Detect which cell encompasses the target text, then output its (x, y) center coordinate. 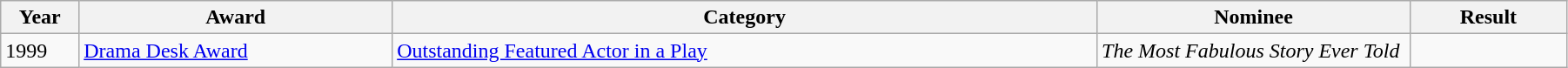
Nominee (1254, 17)
Year (40, 17)
Category (745, 17)
The Most Fabulous Story Ever Told (1254, 51)
1999 (40, 51)
Result (1488, 17)
Award (236, 17)
Drama Desk Award (236, 51)
Outstanding Featured Actor in a Play (745, 51)
